Pinpoint the cell where the given text exists, returning its [x, y] midpoint coordinate. 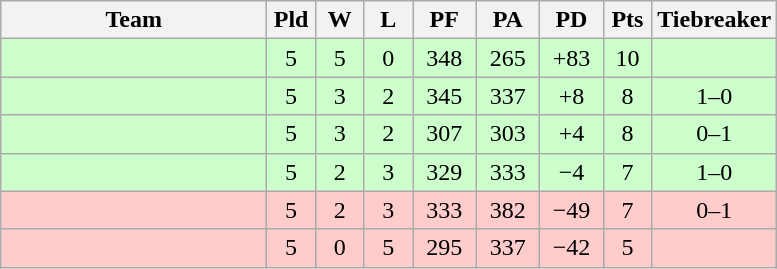
+83 [572, 58]
10 [628, 58]
L [388, 20]
382 [508, 210]
307 [444, 134]
Team [134, 20]
+8 [572, 96]
348 [444, 58]
PA [508, 20]
329 [444, 172]
PF [444, 20]
+4 [572, 134]
−42 [572, 248]
Pld [292, 20]
Tiebreaker [714, 20]
−49 [572, 210]
−4 [572, 172]
303 [508, 134]
345 [444, 96]
Pts [628, 20]
265 [508, 58]
W [340, 20]
PD [572, 20]
295 [444, 248]
